Locate the cell with the specified text and output its (X, Y) center coordinate. 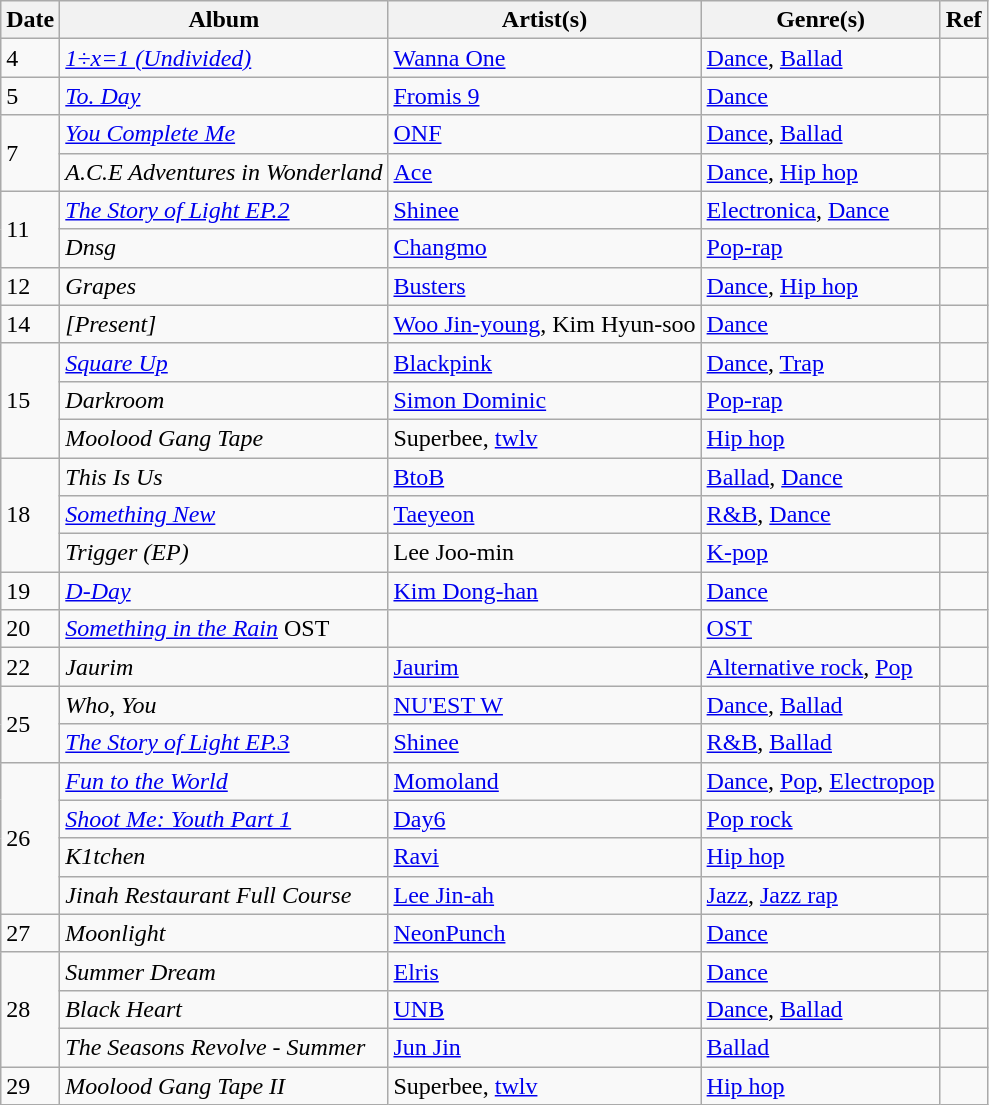
4 (30, 58)
Album (224, 20)
Summer Dream (224, 971)
Who, You (224, 705)
Shoot Me: Youth Part 1 (224, 819)
Blackpink (544, 362)
Moolood Gang Tape (224, 438)
Alternative rock, Pop (820, 667)
A.C.E Adventures in Wonderland (224, 172)
Lee Joo-min (544, 553)
You Complete Me (224, 134)
Grapes (224, 286)
Moolood Gang Tape II (224, 1085)
Fromis 9 (544, 96)
ONF (544, 134)
The Story of Light EP.2 (224, 210)
Jazz, Jazz rap (820, 895)
26 (30, 838)
Ravi (544, 857)
7 (30, 153)
Ballad (820, 1047)
Elris (544, 971)
NU'EST W (544, 705)
22 (30, 667)
1÷x=1 (Undivided) (224, 58)
Pop rock (820, 819)
The Story of Light EP.3 (224, 743)
Busters (544, 286)
20 (30, 629)
27 (30, 933)
Jun Jin (544, 1047)
Ace (544, 172)
Trigger (EP) (224, 553)
D-Day (224, 591)
Ballad, Dance (820, 477)
29 (30, 1085)
Taeyeon (544, 515)
K-pop (820, 553)
Momoland (544, 781)
25 (30, 724)
Day6 (544, 819)
Darkroom (224, 400)
Electronica, Dance (820, 210)
Ref (964, 20)
11 (30, 229)
5 (30, 96)
Something in the Rain OST (224, 629)
BtoB (544, 477)
15 (30, 400)
R&B, Ballad (820, 743)
28 (30, 1009)
R&B, Dance (820, 515)
Date (30, 20)
Genre(s) (820, 20)
18 (30, 515)
Woo Jin-young, Kim Hyun-soo (544, 324)
Dance, Pop, Electropop (820, 781)
NeonPunch (544, 933)
OST (820, 629)
Lee Jin-ah (544, 895)
K1tchen (224, 857)
The Seasons Revolve - Summer (224, 1047)
Wanna One (544, 58)
Jinah Restaurant Full Course (224, 895)
12 (30, 286)
[Present] (224, 324)
Artist(s) (544, 20)
14 (30, 324)
Moonlight (224, 933)
This Is Us (224, 477)
To. Day (224, 96)
Simon Dominic (544, 400)
Something New (224, 515)
Dance, Trap (820, 362)
19 (30, 591)
Fun to the World (224, 781)
Black Heart (224, 1009)
Changmo (544, 248)
UNB (544, 1009)
Dnsg (224, 248)
Kim Dong-han (544, 591)
Square Up (224, 362)
